For the text-containing cell, return its midpoint in [x, y] coordinate format. 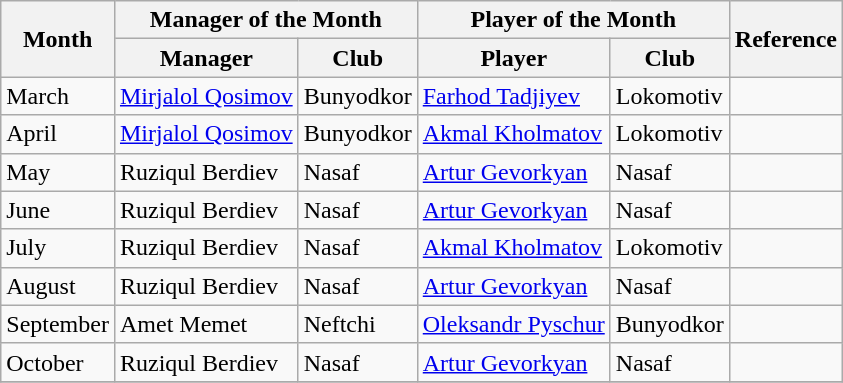
August [58, 286]
March [58, 96]
Amet Memet [206, 324]
June [58, 210]
Oleksandr Pyschur [514, 324]
Neftchi [358, 324]
May [58, 172]
April [58, 134]
Player of the Month [573, 20]
September [58, 324]
Manager [206, 58]
Month [58, 39]
October [58, 362]
Reference [786, 39]
Farhod Tadjiyev [514, 96]
Player [514, 58]
July [58, 248]
Manager of the Month [266, 20]
